Identify which cell holds the provided text, then report its (x, y) central coordinate. 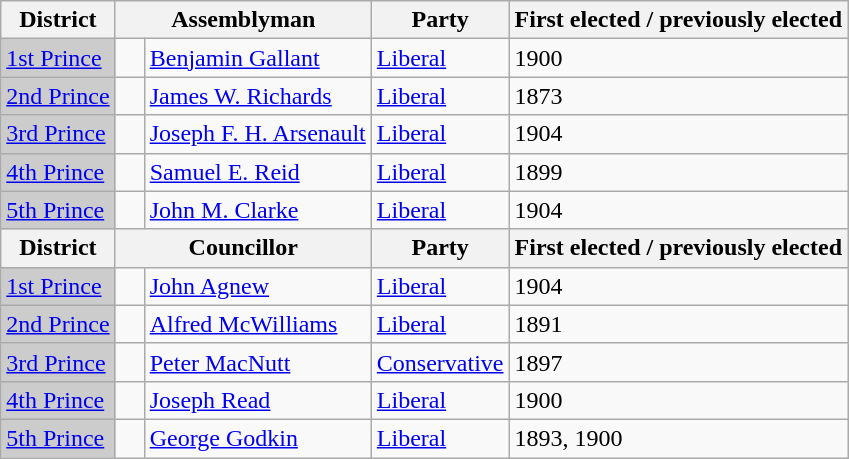
Assemblyman (243, 20)
George Godkin (258, 438)
Benjamin Gallant (258, 58)
John M. Clarke (258, 210)
1873 (678, 96)
John Agnew (258, 286)
Samuel E. Reid (258, 172)
Councillor (243, 248)
Alfred McWilliams (258, 324)
1899 (678, 172)
1891 (678, 324)
1897 (678, 362)
Peter MacNutt (258, 362)
Joseph F. H. Arsenault (258, 134)
Joseph Read (258, 400)
James W. Richards (258, 96)
Conservative (440, 362)
1893, 1900 (678, 438)
